Determine the [x, y] coordinate at the center of the cell enclosing the given text.  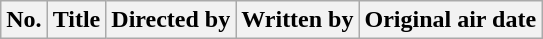
Written by [298, 20]
Directed by [171, 20]
Title [76, 20]
No. [24, 20]
Original air date [450, 20]
